Provide the [X, Y] coordinate of the cell's center where the given text is located.  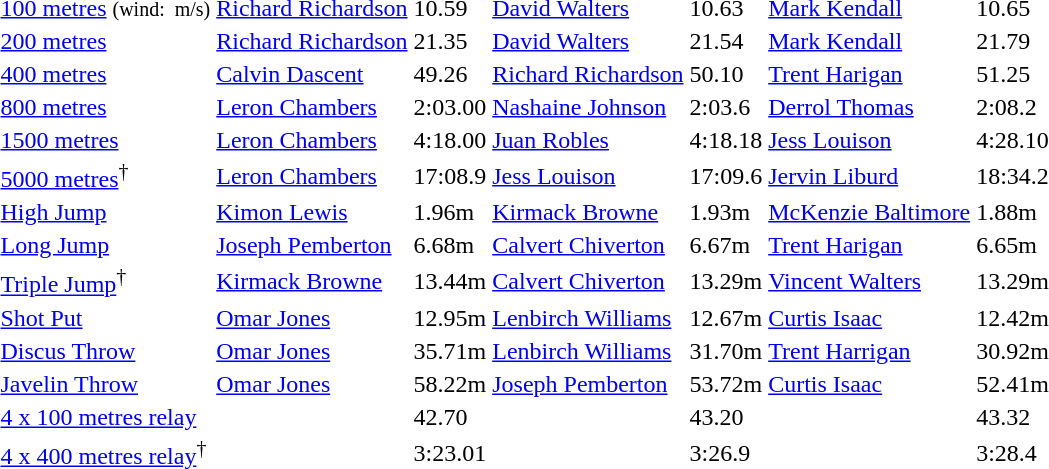
Vincent Walters [870, 281]
12.67m [726, 318]
58.22m [450, 384]
Juan Robles [588, 140]
1.93m [726, 212]
Jervin Liburd [870, 176]
Trent Harrigan [870, 351]
17:09.6 [726, 176]
49.26 [450, 74]
21.54 [726, 41]
12.95m [450, 318]
Nashaine Johnson [588, 107]
Mark Kendall [870, 41]
13.29m [726, 281]
31.70m [726, 351]
McKenzie Baltimore [870, 212]
Calvin Dascent [312, 74]
4:18.18 [726, 140]
35.71m [450, 351]
2:03.00 [450, 107]
53.72m [726, 384]
21.35 [450, 41]
13.44m [450, 281]
43.20 [726, 417]
50.10 [726, 74]
6.68m [450, 245]
Derrol Thomas [870, 107]
42.70 [450, 417]
David Walters [588, 41]
2:03.6 [726, 107]
6.67m [726, 245]
17:08.9 [450, 176]
1.96m [450, 212]
Kimon Lewis [312, 212]
4:18.00 [450, 140]
